For the text-containing cell, return its midpoint in (x, y) coordinate format. 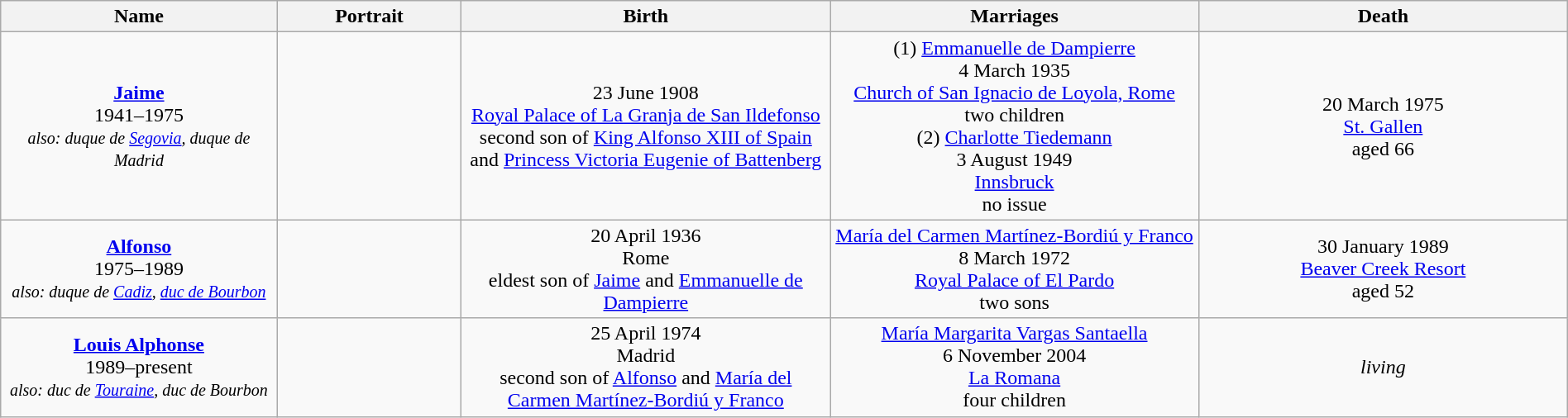
Jaime1941–1975also: duque de Segovia, duque de Madrid (139, 126)
25 April 1974Madridsecond son of Alfonso and María del Carmen Martínez-Bordiú y Franco (646, 367)
30 January 1989Beaver Creek Resortaged 52 (1383, 269)
Louis Alphonse1989–presentalso: duc de Touraine, duc de Bourbon (139, 367)
María del Carmen Martínez-Bordiú y Franco8 March 1972Royal Palace of El Pardotwo sons (1015, 269)
Name (139, 17)
(1) Emmanuelle de Dampierre 4 March 1935Church of San Ignacio de Loyola, Rometwo children(2) Charlotte Tiedemann3 August 1949Innsbruckno issue (1015, 126)
Death (1383, 17)
20 March 1975St. Gallenaged 66 (1383, 126)
Birth (646, 17)
23 June 1908Royal Palace of La Granja de San Ildefonsosecond son of King Alfonso XIII of Spain and Princess Victoria Eugenie of Battenberg (646, 126)
Alfonso1975–1989also: duque de Cadiz, duc de Bourbon (139, 269)
Marriages (1015, 17)
Portrait (369, 17)
20 April 1936Romeeldest son of Jaime and Emmanuelle de Dampierre (646, 269)
living (1383, 367)
María Margarita Vargas Santaella6 November 2004La Romanafour children (1015, 367)
